Locate the cell with the specified text and output its [X, Y] center coordinate. 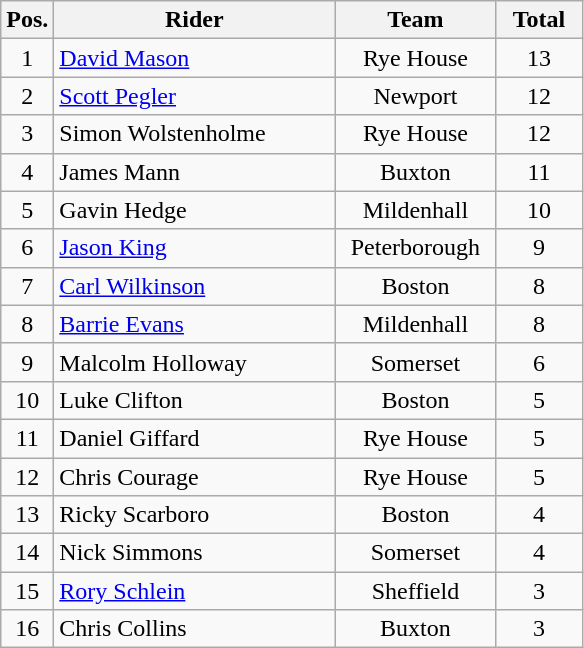
15 [28, 591]
David Mason [194, 58]
Newport [416, 96]
Gavin Hedge [194, 210]
Nick Simmons [194, 553]
Jason King [194, 248]
Peterborough [416, 248]
Chris Collins [194, 629]
Chris Courage [194, 477]
Carl Wilkinson [194, 286]
2 [28, 96]
Team [416, 20]
Malcolm Holloway [194, 362]
7 [28, 286]
James Mann [194, 172]
Total [539, 20]
16 [28, 629]
Rory Schlein [194, 591]
Barrie Evans [194, 324]
Simon Wolstenholme [194, 134]
Ricky Scarboro [194, 515]
14 [28, 553]
Luke Clifton [194, 400]
Scott Pegler [194, 96]
Rider [194, 20]
Daniel Giffard [194, 438]
Sheffield [416, 591]
1 [28, 58]
Pos. [28, 20]
